Extract the [X, Y] coordinate from the center of the cell holding the provided text.  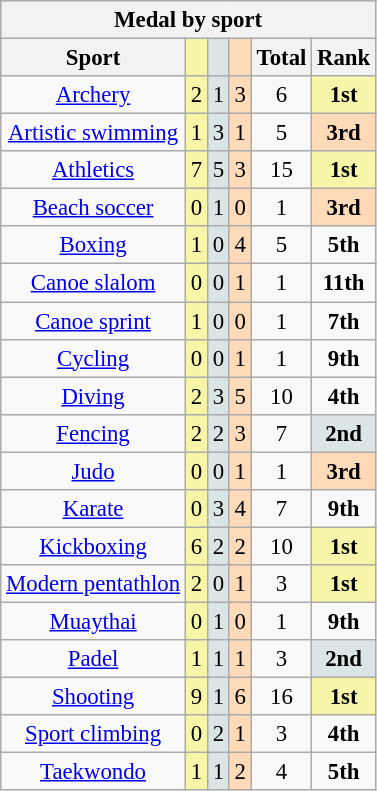
11th [344, 283]
Rank [344, 58]
Taekwondo [94, 772]
Boxing [94, 245]
Athletics [94, 170]
Diving [94, 396]
Fencing [94, 433]
Modern pentathlon [94, 584]
Archery [94, 95]
Sport [94, 58]
7th [344, 321]
Sport climbing [94, 734]
Artistic swimming [94, 133]
Canoe sprint [94, 321]
Cycling [94, 358]
Total [281, 58]
15 [281, 170]
Canoe slalom [94, 283]
Beach soccer [94, 208]
Kickboxing [94, 546]
9 [196, 697]
Muaythai [94, 621]
Medal by sport [188, 20]
Shooting [94, 697]
Karate [94, 509]
16 [281, 697]
Judo [94, 471]
Padel [94, 659]
